Return [x, y] of the center of cell containing provided text 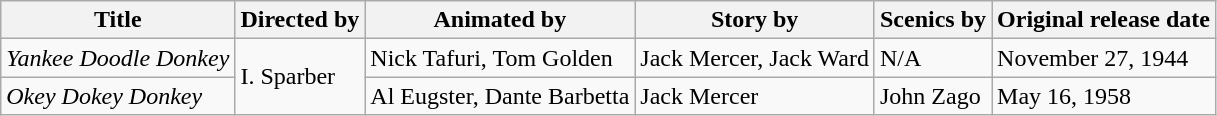
May 16, 1958 [1104, 96]
Animated by [500, 20]
Okey Dokey Donkey [118, 96]
Scenics by [932, 20]
Story by [755, 20]
Jack Mercer [755, 96]
Original release date [1104, 20]
November 27, 1944 [1104, 58]
Al Eugster, Dante Barbetta [500, 96]
I. Sparber [300, 77]
Directed by [300, 20]
Title [118, 20]
Yankee Doodle Donkey [118, 58]
John Zago [932, 96]
Nick Tafuri, Tom Golden [500, 58]
Jack Mercer, Jack Ward [755, 58]
N/A [932, 58]
